Provide the (X, Y) coordinate of the cell's center where the given text is located.  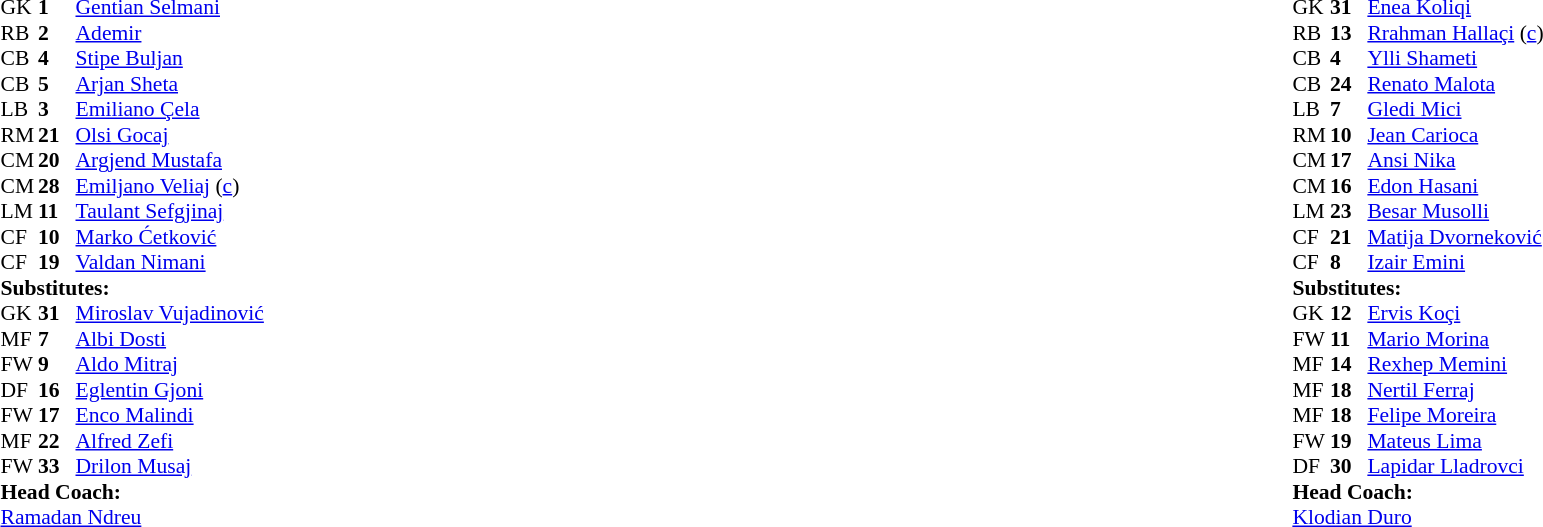
Gledi Mici (1455, 109)
Jean Carioca (1455, 135)
Olsi Gocaj (170, 135)
Aldo Mitraj (170, 365)
12 (1349, 313)
Miroslav Vujadinović (170, 313)
20 (57, 161)
Izair Emini (1455, 263)
Emiliano Çela (170, 109)
Stipe Buljan (170, 59)
23 (1349, 211)
28 (57, 186)
Valdan Nimani (170, 263)
Felipe Moreira (1455, 415)
Albi Dosti (170, 339)
Mateus Lima (1455, 441)
8 (1349, 263)
33 (57, 467)
Besar Musolli (1455, 211)
3 (57, 109)
Renato Malota (1455, 84)
Alfred Zefi (170, 441)
Mario Morina (1455, 339)
Taulant Sefgjinaj (170, 211)
Lapidar Lladrovci (1455, 467)
Marko Ćetković (170, 237)
Rexhep Memini (1455, 365)
Edon Hasani (1455, 186)
22 (57, 441)
Argjend Mustafa (170, 161)
31 (57, 313)
2 (57, 33)
13 (1349, 33)
5 (57, 84)
Eglentin Gjoni (170, 390)
Rrahman Hallaçi (c) (1455, 33)
30 (1349, 467)
Nertil Ferraj (1455, 390)
Drilon Musaj (170, 467)
Ylli Shameti (1455, 59)
Ademir (170, 33)
9 (57, 365)
Ervis Koçi (1455, 313)
Ansi Nika (1455, 161)
Arjan Sheta (170, 84)
Emiljano Veliaj (c) (170, 186)
Enco Malindi (170, 415)
24 (1349, 84)
Matija Dvorneković (1455, 237)
14 (1349, 365)
